Locate the cell with the specified text and output its (X, Y) center coordinate. 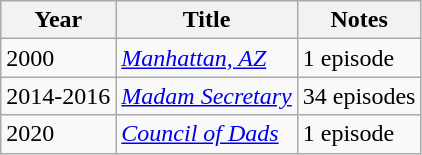
Notes (359, 20)
2000 (58, 58)
Year (58, 20)
34 episodes (359, 96)
2014-2016 (58, 96)
2020 (58, 134)
Manhattan, AZ (206, 58)
Council of Dads (206, 134)
Madam Secretary (206, 96)
Title (206, 20)
